Identify which cell holds the provided text, then report its (x, y) central coordinate. 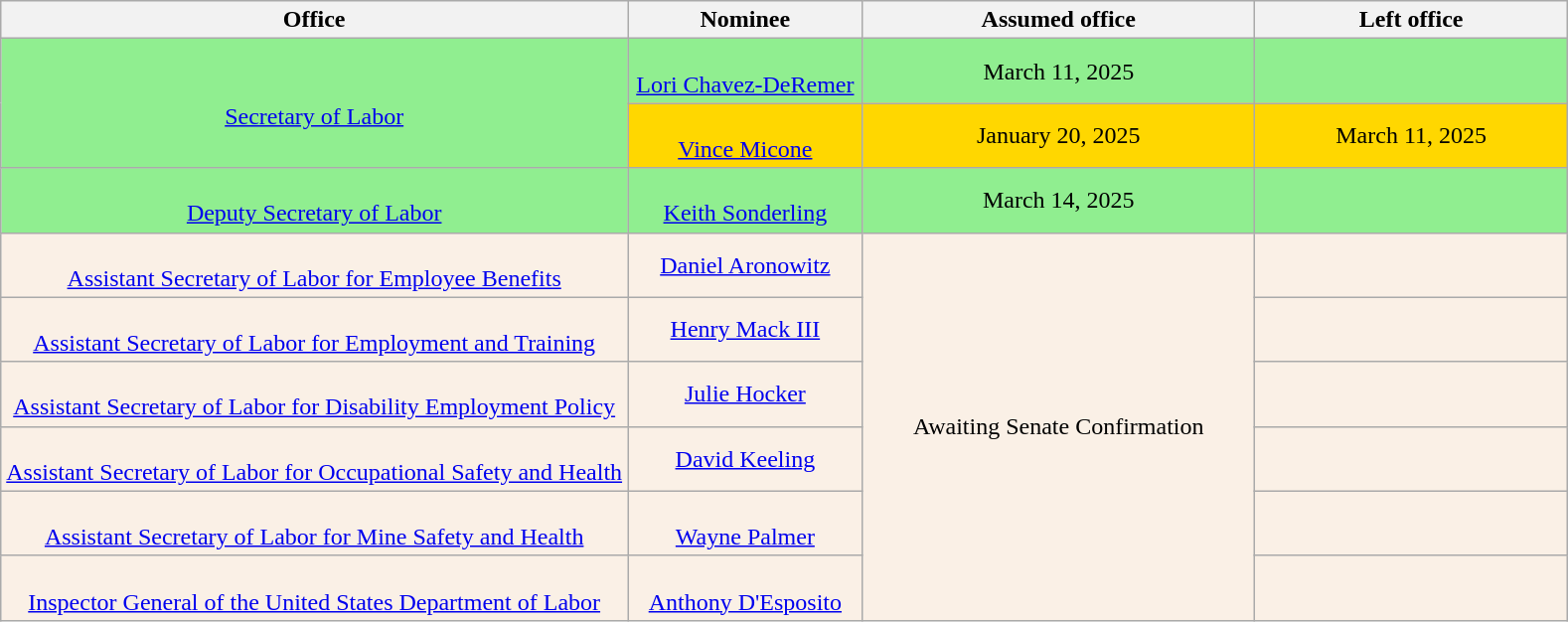
Inspector General of the United States Department of Labor (314, 588)
Secretary of Labor (314, 103)
Henry Mack III (745, 330)
Lori Chavez-DeRemer (745, 72)
Wayne Palmer (745, 523)
Anthony D'Esposito (745, 588)
Keith Sonderling (745, 201)
Assumed office (1058, 20)
Vince Micone (745, 135)
Nominee (745, 20)
Deputy Secretary of Labor (314, 201)
Assistant Secretary of Labor for Disability Employment Policy (314, 393)
March 14, 2025 (1058, 201)
Left office (1411, 20)
Julie Hocker (745, 393)
January 20, 2025 (1058, 135)
Assistant Secretary of Labor for Occupational Safety and Health (314, 459)
David Keeling (745, 459)
Office (314, 20)
Assistant Secretary of Labor for Mine Safety and Health (314, 523)
Assistant Secretary of Labor for Employment and Training (314, 330)
Daniel Aronowitz (745, 264)
Assistant Secretary of Labor for Employee Benefits (314, 264)
Awaiting Senate Confirmation (1058, 426)
